Locate the cell with the specified text and output its [x, y] center coordinate. 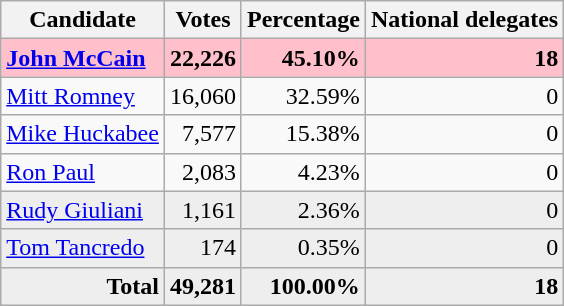
32.59% [303, 96]
4.23% [303, 172]
22,226 [202, 58]
Mitt Romney [83, 96]
Percentage [303, 20]
15.38% [303, 134]
16,060 [202, 96]
49,281 [202, 286]
Total [83, 286]
Rudy Giuliani [83, 210]
1,161 [202, 210]
2.36% [303, 210]
0.35% [303, 248]
Tom Tancredo [83, 248]
Ron Paul [83, 172]
45.10% [303, 58]
Votes [202, 20]
National delegates [464, 20]
Candidate [83, 20]
100.00% [303, 286]
174 [202, 248]
John McCain [83, 58]
2,083 [202, 172]
Mike Huckabee [83, 134]
7,577 [202, 134]
